For the text-containing cell, return its midpoint in [x, y] coordinate format. 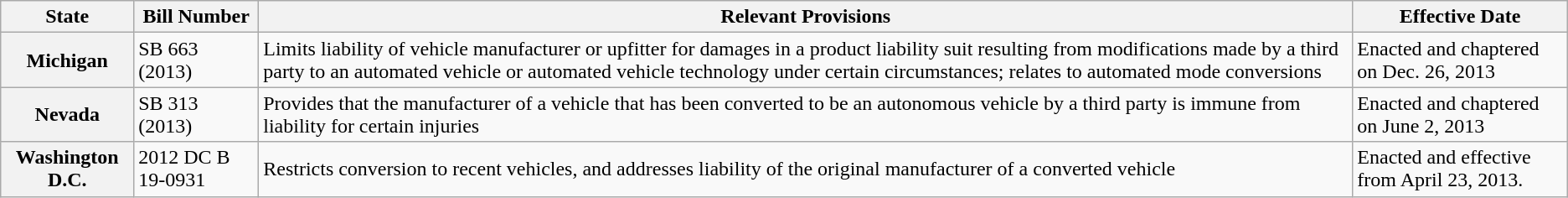
Michigan [67, 60]
Nevada [67, 114]
SB 663 (2013) [196, 60]
State [67, 17]
SB 313 (2013) [196, 114]
Effective Date [1460, 17]
Enacted and chaptered on Dec. 26, 2013 [1460, 60]
Bill Number [196, 17]
Enacted and effective from April 23, 2013. [1460, 169]
Enacted and chaptered on June 2, 2013 [1460, 114]
Relevant Provisions [806, 17]
Restricts conversion to recent vehicles, and addresses liability of the original manufacturer of a converted vehicle [806, 169]
2012 DC B 19-0931 [196, 169]
Washington D.C. [67, 169]
